Extract the (X, Y) coordinate from the center of the cell holding the provided text.  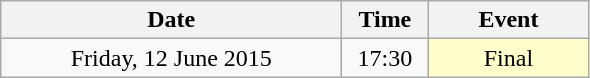
Event (508, 20)
Time (385, 20)
17:30 (385, 58)
Friday, 12 June 2015 (172, 58)
Date (172, 20)
Final (508, 58)
